Pinpoint the cell where the given text exists, returning its [x, y] midpoint coordinate. 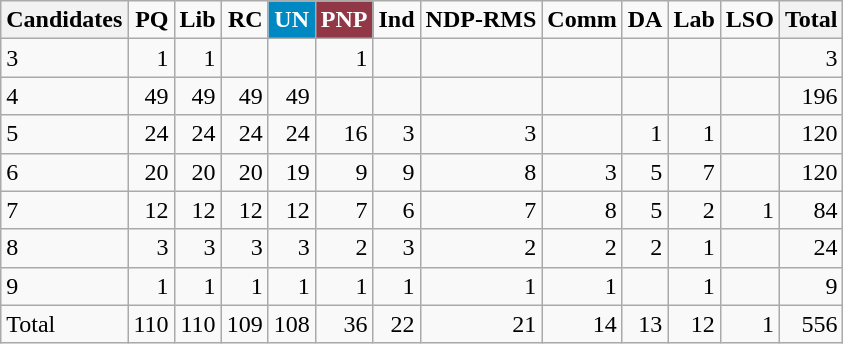
109 [244, 324]
Ind [396, 20]
21 [481, 324]
NDP-RMS [481, 20]
19 [292, 172]
Comm [582, 20]
UN [292, 20]
RC [244, 20]
Lab [694, 20]
108 [292, 324]
Lib [198, 20]
13 [645, 324]
LSO [750, 20]
22 [396, 324]
PQ [151, 20]
196 [811, 96]
PNP [344, 20]
556 [811, 324]
DA [645, 20]
36 [344, 324]
84 [811, 210]
Candidates [64, 20]
14 [582, 324]
4 [64, 96]
16 [344, 134]
